Locate the cell with the specified text and output its (X, Y) center coordinate. 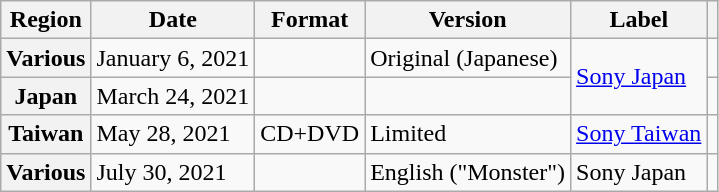
Version (468, 20)
Format (310, 20)
March 24, 2021 (173, 96)
English ("Monster") (468, 172)
July 30, 2021 (173, 172)
Sony Taiwan (639, 134)
Original (Japanese) (468, 58)
May 28, 2021 (173, 134)
January 6, 2021 (173, 58)
Date (173, 20)
Region (46, 20)
CD+DVD (310, 134)
Label (639, 20)
Taiwan (46, 134)
Limited (468, 134)
Japan (46, 96)
